Extract the [x, y] coordinate from the center of the cell holding the provided text.  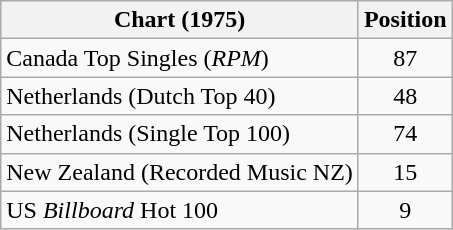
US Billboard Hot 100 [180, 210]
Canada Top Singles (RPM) [180, 58]
48 [405, 96]
Position [405, 20]
Netherlands (Dutch Top 40) [180, 96]
Chart (1975) [180, 20]
New Zealand (Recorded Music NZ) [180, 172]
87 [405, 58]
15 [405, 172]
Netherlands (Single Top 100) [180, 134]
9 [405, 210]
74 [405, 134]
